Output the [x, y] coordinate of the center of the cell containing the given text.  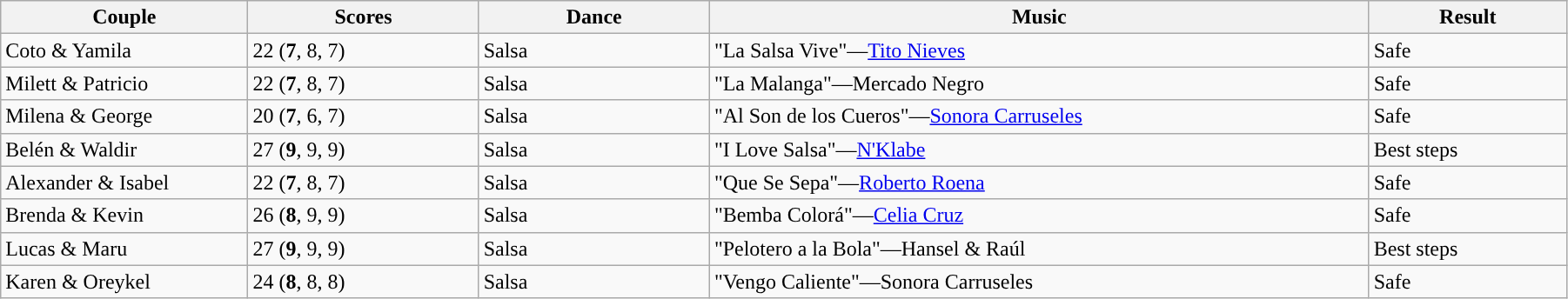
26 (8, 9, 9) [364, 216]
Milett & Patricio [124, 83]
20 (7, 6, 7) [364, 116]
Karen & Oreykel [124, 282]
Alexander & Isabel [124, 183]
"Que Se Sepa"—Roberto Roena [1039, 183]
Dance [593, 17]
"La Malanga"—Mercado Negro [1039, 83]
Couple [124, 17]
Music [1039, 17]
"Vengo Caliente"—Sonora Carruseles [1039, 282]
Lucas & Maru [124, 249]
"La Salsa Vive"—Tito Nieves [1039, 50]
Milena & George [124, 116]
"I Love Salsa"—N'Klabe [1039, 149]
24 (8, 8, 8) [364, 282]
Belén & Waldir [124, 149]
Result [1467, 17]
Brenda & Kevin [124, 216]
"Al Son de los Cueros"—Sonora Carruseles [1039, 116]
Scores [364, 17]
Coto & Yamila [124, 50]
"Bemba Colorá"—Celia Cruz [1039, 216]
"Pelotero a la Bola"—Hansel & Raúl [1039, 249]
